Extract the [X, Y] coordinate from the center of the cell holding the provided text.  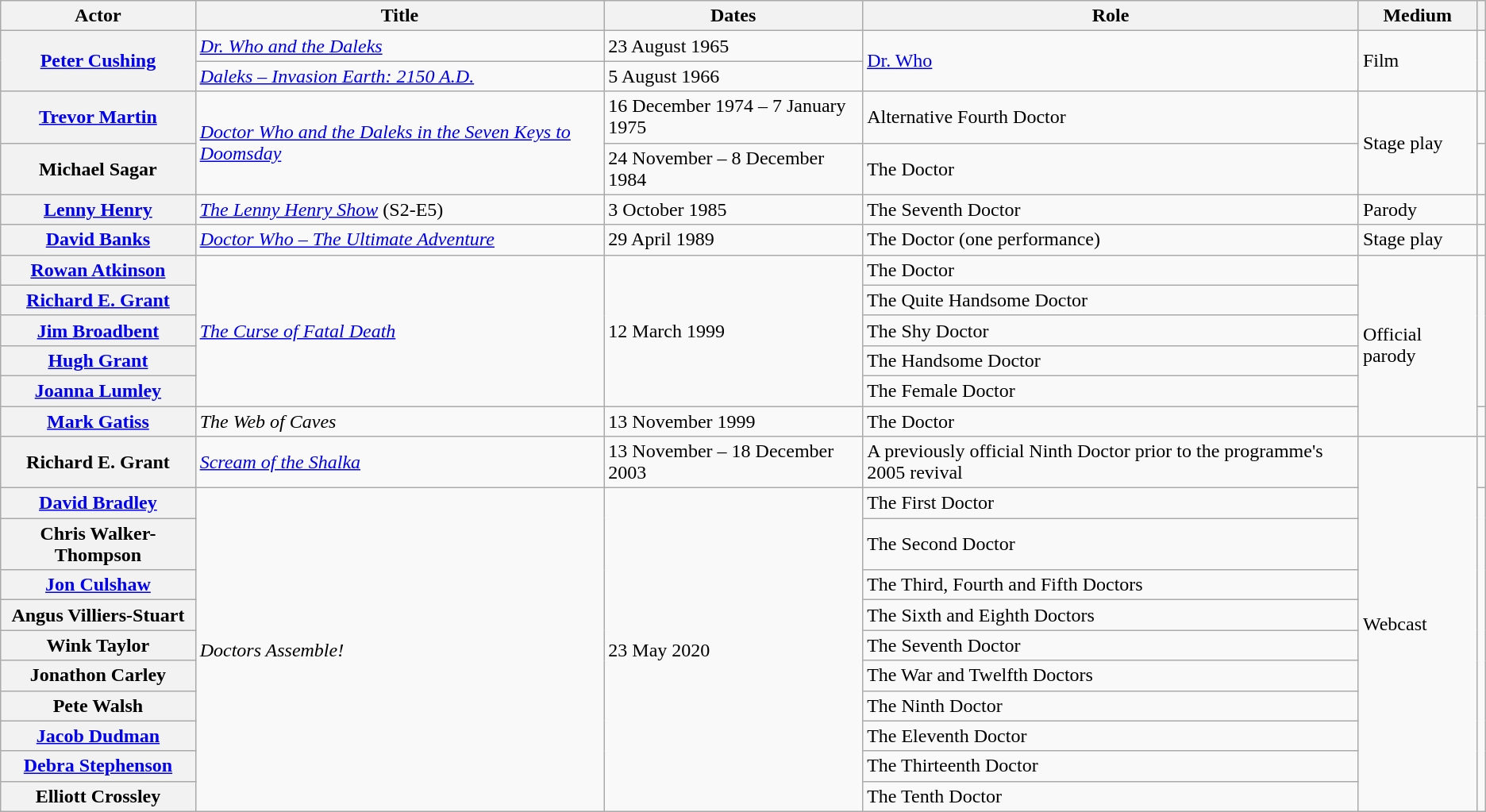
Pete Walsh [98, 706]
The Curse of Fatal Death [400, 330]
Joanna Lumley [98, 391]
Medium [1418, 16]
Scream of the Shalka [400, 462]
The First Doctor [1111, 503]
24 November – 8 December 1984 [733, 168]
The Quite Handsome Doctor [1111, 300]
The Second Doctor [1111, 545]
Trevor Martin [98, 117]
The Lenny Henry Show (S2-E5) [400, 210]
Jon Culshaw [98, 585]
23 May 2020 [733, 650]
Rowan Atkinson [98, 270]
Doctors Assemble! [400, 650]
Chris Walker-Thompson [98, 545]
Jonathon Carley [98, 675]
16 December 1974 – 7 January 1975 [733, 117]
Wink Taylor [98, 645]
Parody [1418, 210]
Jim Broadbent [98, 330]
Elliott Crossley [98, 796]
Actor [98, 16]
Daleks – Invasion Earth: 2150 A.D. [400, 76]
Webcast [1418, 624]
Doctor Who – The Ultimate Adventure [400, 240]
Film [1418, 61]
A previously official Ninth Doctor prior to the programme's 2005 revival [1111, 462]
Dates [733, 16]
Mark Gatiss [98, 421]
The Thirteenth Doctor [1111, 766]
Lenny Henry [98, 210]
Michael Sagar [98, 168]
Dr. Who and the Daleks [400, 46]
Dr. Who [1111, 61]
Official parody [1418, 345]
The Ninth Doctor [1111, 706]
Role [1111, 16]
Debra Stephenson [98, 766]
The Web of Caves [400, 421]
The Shy Doctor [1111, 330]
Title [400, 16]
The Eleventh Doctor [1111, 736]
The Sixth and Eighth Doctors [1111, 615]
Peter Cushing [98, 61]
3 October 1985 [733, 210]
Doctor Who and the Daleks in the Seven Keys to Doomsday [400, 143]
23 August 1965 [733, 46]
13 November – 18 December 2003 [733, 462]
David Bradley [98, 503]
13 November 1999 [733, 421]
David Banks [98, 240]
The Doctor (one performance) [1111, 240]
Angus Villiers-Stuart [98, 615]
The Female Doctor [1111, 391]
Jacob Dudman [98, 736]
12 March 1999 [733, 330]
29 April 1989 [733, 240]
The Handsome Doctor [1111, 360]
Hugh Grant [98, 360]
5 August 1966 [733, 76]
Alternative Fourth Doctor [1111, 117]
The Tenth Doctor [1111, 796]
The Third, Fourth and Fifth Doctors [1111, 585]
The War and Twelfth Doctors [1111, 675]
